Capture the cell that displays the provided text and extract its [x, y] central coordinate. 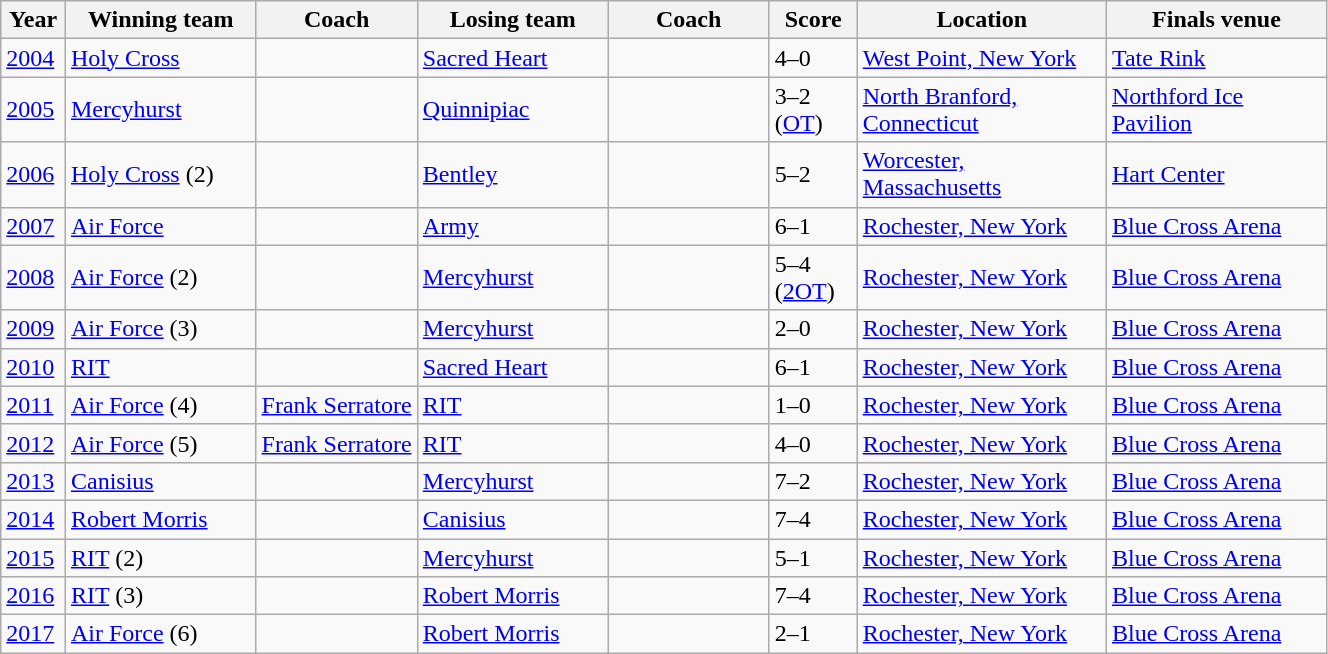
5–4 (2OT) [813, 278]
Finals venue [1216, 20]
Air Force (5) [160, 443]
2–1 [813, 634]
Score [813, 20]
West Point, New York [982, 58]
2006 [34, 174]
3–2 (OT) [813, 110]
Air Force (2) [160, 278]
Holy Cross (2) [160, 174]
2005 [34, 110]
1–0 [813, 405]
Air Force (6) [160, 634]
Year [34, 20]
2007 [34, 226]
2012 [34, 443]
2014 [34, 519]
Air Force [160, 226]
Hart Center [1216, 174]
2011 [34, 405]
Northford Ice Pavilion [1216, 110]
Worcester, Massachusetts [982, 174]
2015 [34, 557]
5–2 [813, 174]
5–1 [813, 557]
Air Force (4) [160, 405]
Bentley [512, 174]
Losing team [512, 20]
Tate Rink [1216, 58]
Holy Cross [160, 58]
2008 [34, 278]
Quinnipiac [512, 110]
2009 [34, 329]
Army [512, 226]
2016 [34, 596]
Air Force (3) [160, 329]
2013 [34, 481]
Location [982, 20]
2–0 [813, 329]
2004 [34, 58]
RIT (3) [160, 596]
7–2 [813, 481]
2017 [34, 634]
2010 [34, 367]
RIT (2) [160, 557]
Winning team [160, 20]
North Branford, Connecticut [982, 110]
